Search for the cell housing the specified text and yield its [X, Y] center coordinate. 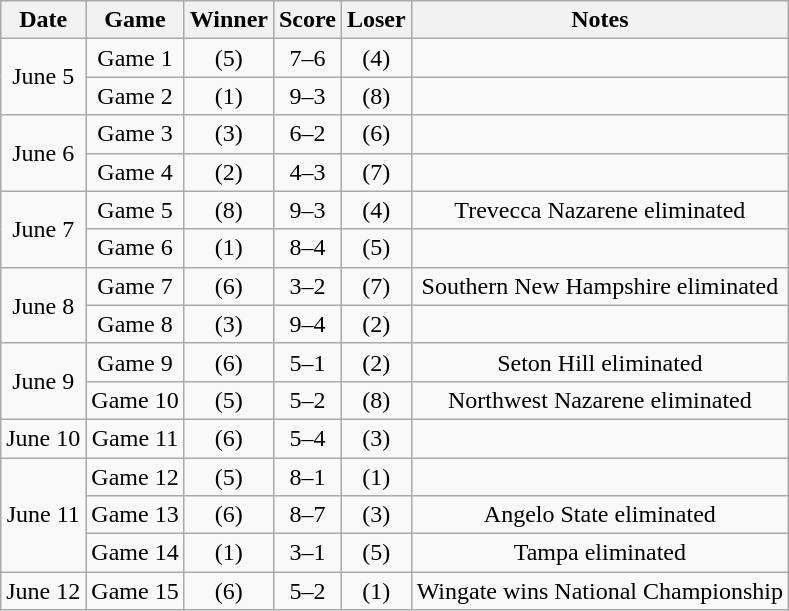
Game 14 [135, 553]
June 10 [44, 438]
June 8 [44, 305]
Tampa eliminated [600, 553]
June 6 [44, 153]
Game 4 [135, 172]
Game 2 [135, 96]
Game [135, 20]
Winner [228, 20]
Score [307, 20]
4–3 [307, 172]
Game 1 [135, 58]
Game 12 [135, 477]
Game 5 [135, 210]
Wingate wins National Championship [600, 591]
Angelo State eliminated [600, 515]
Game 7 [135, 286]
June 9 [44, 381]
Game 13 [135, 515]
Game 9 [135, 362]
7–6 [307, 58]
Southern New Hampshire eliminated [600, 286]
Seton Hill eliminated [600, 362]
Trevecca Nazarene eliminated [600, 210]
Northwest Nazarene eliminated [600, 400]
8–1 [307, 477]
Game 8 [135, 324]
Game 6 [135, 248]
June 5 [44, 77]
Game 11 [135, 438]
Game 3 [135, 134]
June 11 [44, 515]
June 7 [44, 229]
Notes [600, 20]
Game 10 [135, 400]
Game 15 [135, 591]
5–1 [307, 362]
3–1 [307, 553]
8–7 [307, 515]
5–4 [307, 438]
6–2 [307, 134]
8–4 [307, 248]
Loser [376, 20]
June 12 [44, 591]
9–4 [307, 324]
Date [44, 20]
3–2 [307, 286]
